Identify which cell holds the provided text, then report its (x, y) central coordinate. 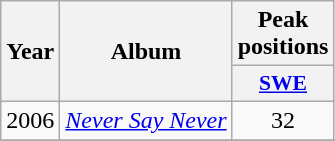
32 (283, 120)
Year (30, 52)
Never Say Never (146, 120)
Peak positions (283, 34)
Album (146, 52)
SWE (283, 84)
2006 (30, 120)
